Locate the cell with the specified text and output its [X, Y] center coordinate. 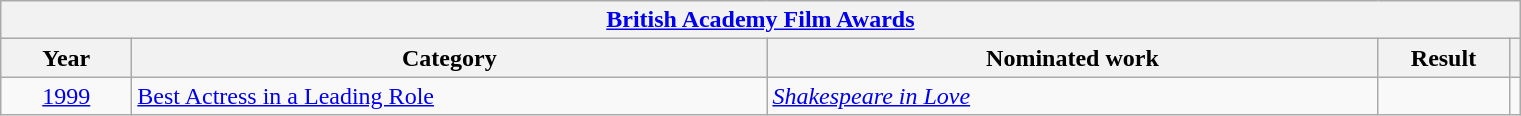
Nominated work [1072, 58]
British Academy Film Awards [760, 20]
Category [450, 58]
Result [1444, 58]
Best Actress in a Leading Role [450, 96]
1999 [66, 96]
Shakespeare in Love [1072, 96]
Year [66, 58]
